Return the (X, Y) coordinate for the center point of the cell that contains the specified text.  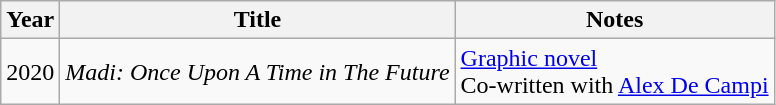
2020 (30, 72)
Graphic novelCo-written with Alex De Campi (614, 72)
Notes (614, 20)
Year (30, 20)
Madi: Once Upon A Time in The Future (258, 72)
Title (258, 20)
